Detect which cell encompasses the target text, then output its [X, Y] center coordinate. 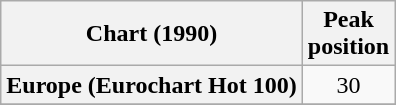
30 [348, 85]
Peakposition [348, 34]
Chart (1990) [152, 34]
Europe (Eurochart Hot 100) [152, 85]
